Provide the (x, y) coordinate of the cell's center where the given text is located.  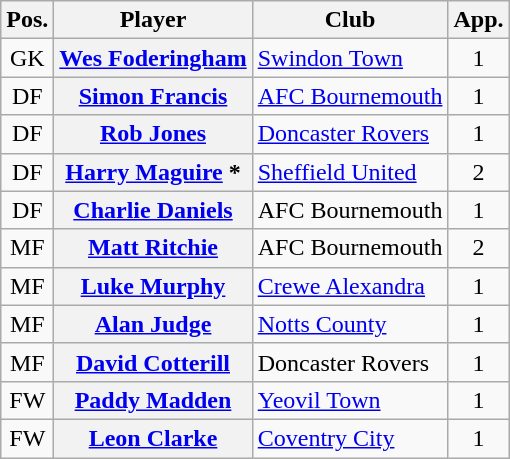
Charlie Daniels (153, 210)
Club (350, 20)
Luke Murphy (153, 286)
Rob Jones (153, 134)
Leon Clarke (153, 438)
Sheffield United (350, 172)
Harry Maguire * (153, 172)
Crewe Alexandra (350, 286)
David Cotterill (153, 362)
Matt Ritchie (153, 248)
Notts County (350, 324)
Coventry City (350, 438)
Swindon Town (350, 58)
Alan Judge (153, 324)
Player (153, 20)
Wes Foderingham (153, 58)
App. (478, 20)
Pos. (28, 20)
Paddy Madden (153, 400)
Yeovil Town (350, 400)
GK (28, 58)
Simon Francis (153, 96)
